For the text-containing cell, return its midpoint in [x, y] coordinate format. 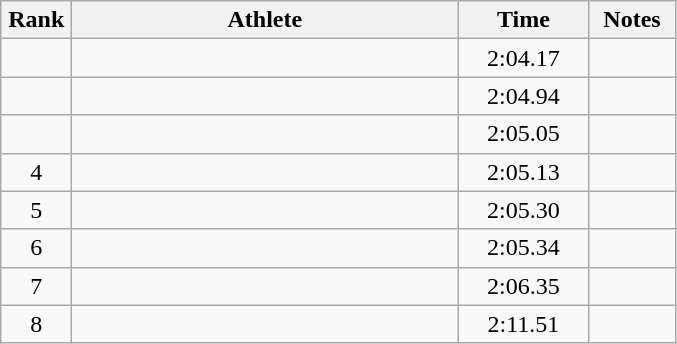
2:04.94 [524, 96]
2:04.17 [524, 58]
7 [36, 286]
2:05.13 [524, 172]
Notes [632, 20]
6 [36, 248]
2:11.51 [524, 324]
Time [524, 20]
4 [36, 172]
2:05.05 [524, 134]
Athlete [265, 20]
2:05.30 [524, 210]
5 [36, 210]
Rank [36, 20]
8 [36, 324]
2:05.34 [524, 248]
2:06.35 [524, 286]
